Output the [X, Y] coordinate of the center of the cell containing the given text.  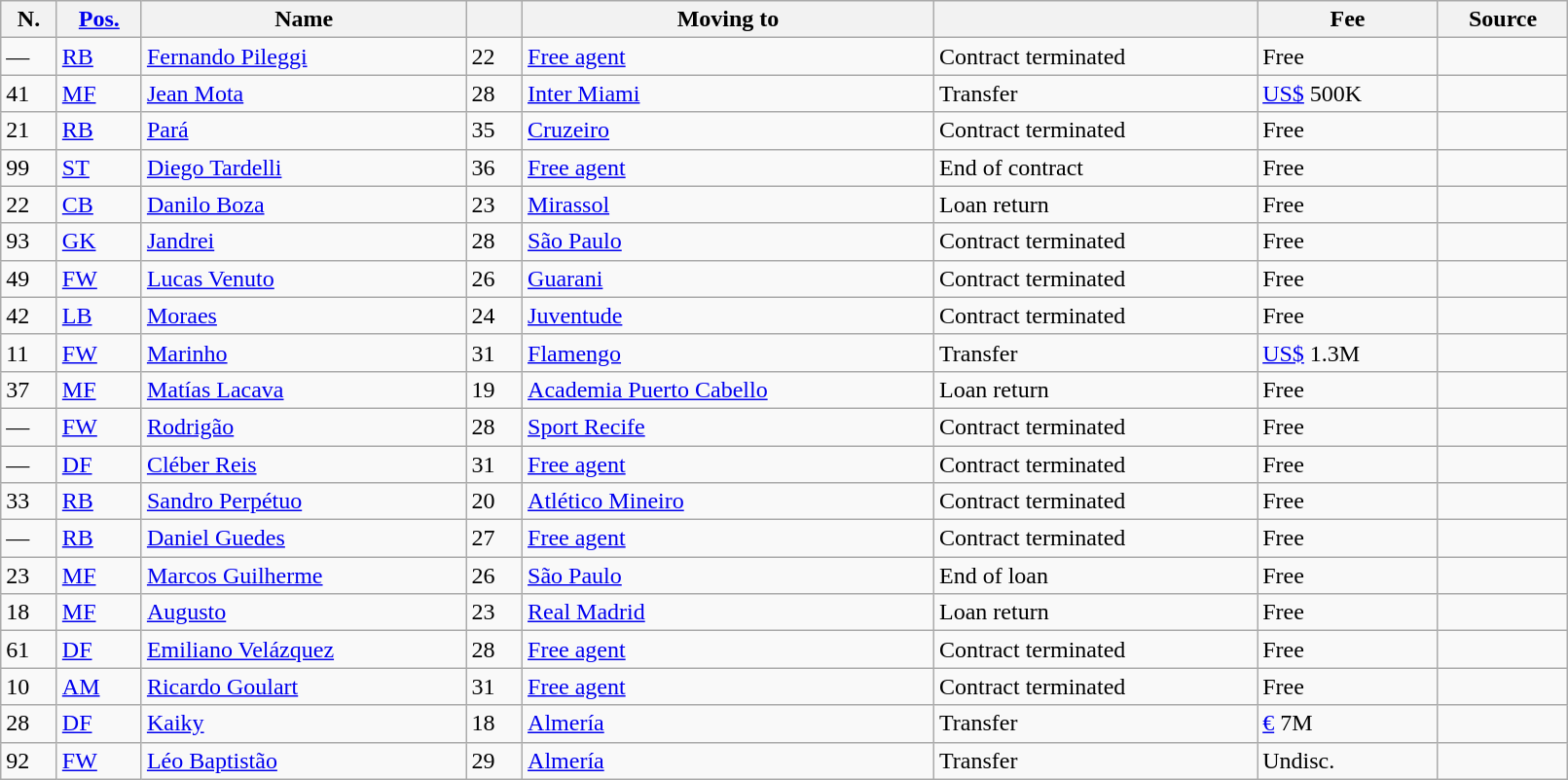
Cléber Reis [304, 464]
N. [29, 19]
49 [29, 279]
Sport Recife [728, 427]
Matías Lacava [304, 390]
Atlético Mineiro [728, 501]
Daniel Guedes [304, 539]
Léo Baptistão [304, 761]
Real Madrid [728, 613]
Undisc. [1348, 761]
AM [99, 687]
21 [29, 130]
Fee [1348, 19]
Diego Tardelli [304, 167]
33 [29, 501]
LB [99, 316]
24 [494, 316]
19 [494, 390]
Moving to [728, 19]
Sandro Perpétuo [304, 501]
Augusto [304, 613]
Flamengo [728, 353]
37 [29, 390]
99 [29, 167]
Rodrigão [304, 427]
Name [304, 19]
92 [29, 761]
Jean Mota [304, 93]
End of loan [1095, 576]
Lucas Venuto [304, 279]
61 [29, 650]
35 [494, 130]
Source [1503, 19]
US$ 1.3M [1348, 353]
Jandrei [304, 241]
US$ 500K [1348, 93]
End of contract [1095, 167]
Pos. [99, 19]
€ 7M [1348, 724]
Marinho [304, 353]
93 [29, 241]
GK [99, 241]
Cruzeiro [728, 130]
41 [29, 93]
36 [494, 167]
11 [29, 353]
27 [494, 539]
Inter Miami [728, 93]
Ricardo Goulart [304, 687]
Emiliano Velázquez [304, 650]
Academia Puerto Cabello [728, 390]
Moraes [304, 316]
Danilo Boza [304, 204]
Marcos Guilherme [304, 576]
10 [29, 687]
Fernando Pileggi [304, 56]
42 [29, 316]
Juventude [728, 316]
CB [99, 204]
Guarani [728, 279]
ST [99, 167]
Mirassol [728, 204]
29 [494, 761]
20 [494, 501]
Pará [304, 130]
Kaiky [304, 724]
